Scan for the cell matching the given text and deliver its (x, y) coordinate at center. 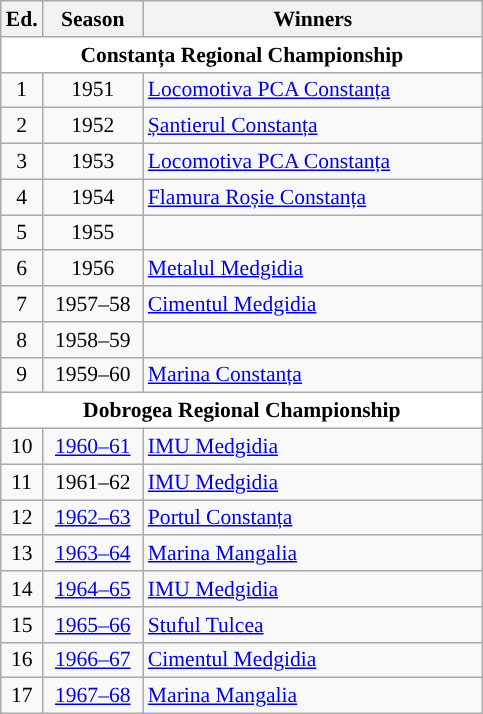
1954 (93, 197)
10 (22, 447)
1955 (93, 233)
1951 (93, 90)
1963–64 (93, 554)
5 (22, 233)
1962–63 (93, 518)
Flamura Roșie Constanța (313, 197)
1956 (93, 269)
1959–60 (93, 375)
Dobrogea Regional Championship (242, 411)
1966–67 (93, 660)
6 (22, 269)
1961–62 (93, 482)
4 (22, 197)
Șantierul Constanța (313, 126)
1967–68 (93, 696)
2 (22, 126)
9 (22, 375)
14 (22, 589)
1953 (93, 162)
8 (22, 340)
Season (93, 19)
Winners (313, 19)
Ed. (22, 19)
1957–58 (93, 304)
1960–61 (93, 447)
1958–59 (93, 340)
12 (22, 518)
11 (22, 482)
16 (22, 660)
1964–65 (93, 589)
13 (22, 554)
Stuful Tulcea (313, 625)
Constanța Regional Championship (242, 55)
1 (22, 90)
Portul Constanța (313, 518)
17 (22, 696)
1965–66 (93, 625)
15 (22, 625)
3 (22, 162)
7 (22, 304)
Marina Constanța (313, 375)
Metalul Medgidia (313, 269)
1952 (93, 126)
